Capture the cell that displays the provided text and extract its [x, y] central coordinate. 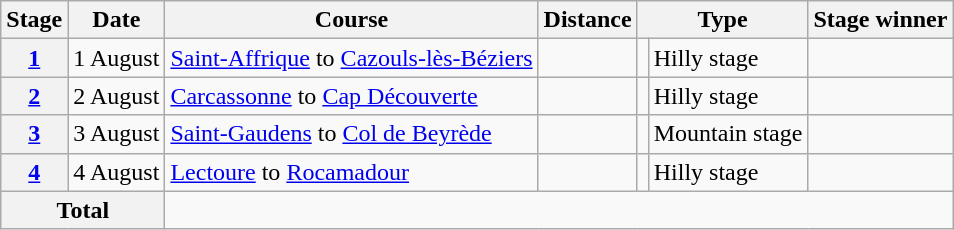
2 [34, 96]
Lectoure to Rocamadour [352, 172]
Type [722, 20]
Mountain stage [728, 134]
Saint-Gaudens to Col de Beyrède [352, 134]
1 August [116, 58]
2 August [116, 96]
Stage [34, 20]
3 August [116, 134]
4 August [116, 172]
Total [83, 210]
3 [34, 134]
Date [116, 20]
Saint-Affrique to Cazouls-lès-Béziers [352, 58]
Course [352, 20]
Stage winner [880, 20]
Carcassonne to Cap Découverte [352, 96]
4 [34, 172]
Distance [588, 20]
1 [34, 58]
